Identify which cell holds the provided text, then report its [X, Y] central coordinate. 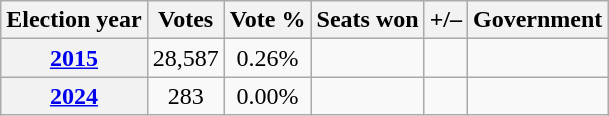
Seats won [368, 20]
0.26% [268, 58]
2024 [74, 96]
28,587 [186, 58]
2015 [74, 58]
Votes [186, 20]
Government [538, 20]
0.00% [268, 96]
Vote % [268, 20]
+/– [446, 20]
Election year [74, 20]
283 [186, 96]
